Return the [x, y] coordinate for the center point of the cell that contains the specified text.  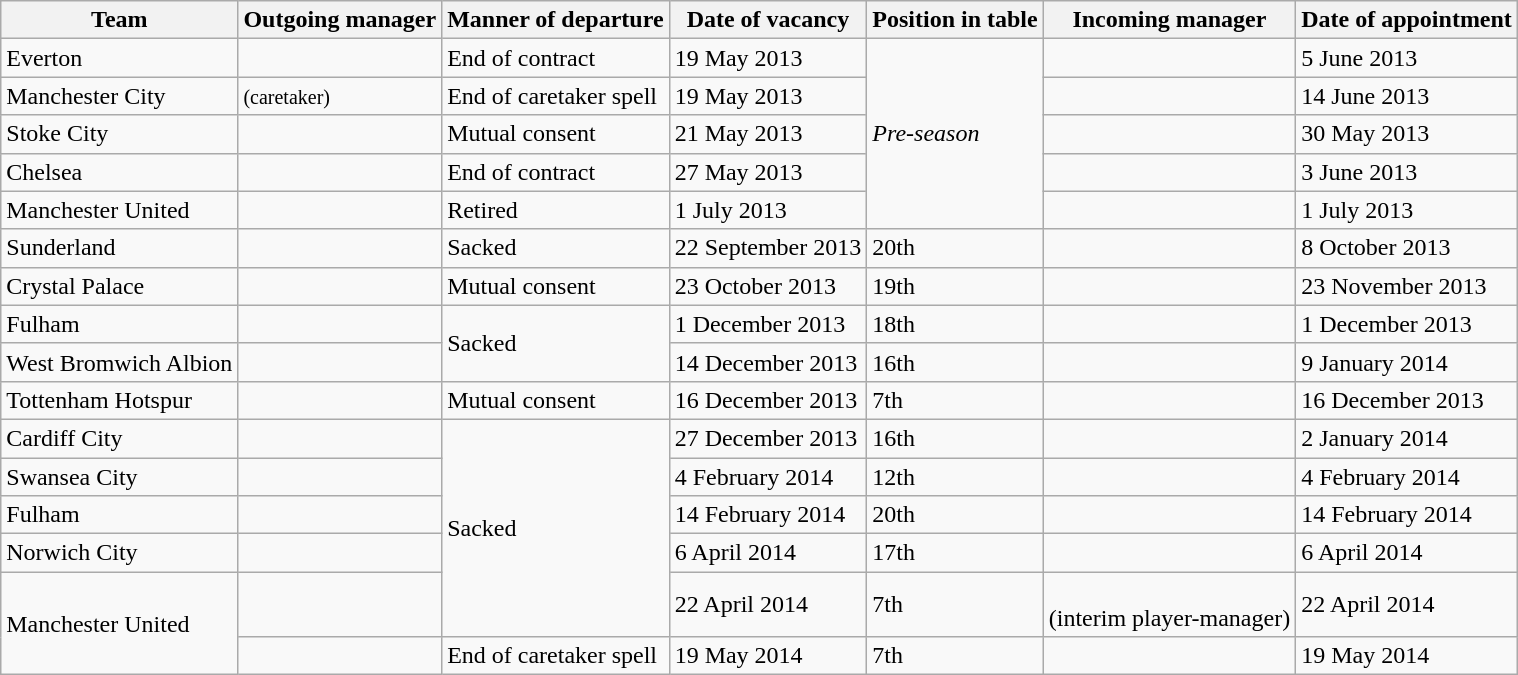
Everton [120, 58]
8 October 2013 [1407, 248]
9 January 2014 [1407, 362]
5 June 2013 [1407, 58]
30 May 2013 [1407, 134]
Incoming manager [1169, 20]
19th [955, 286]
West Bromwich Albion [120, 362]
Manchester City [120, 96]
Date of appointment [1407, 20]
Swansea City [120, 477]
Stoke City [120, 134]
23 November 2013 [1407, 286]
Tottenham Hotspur [120, 400]
21 May 2013 [768, 134]
Norwich City [120, 553]
22 September 2013 [768, 248]
3 June 2013 [1407, 172]
14 June 2013 [1407, 96]
27 May 2013 [768, 172]
(interim player-manager) [1169, 604]
14 December 2013 [768, 362]
Crystal Palace [120, 286]
27 December 2013 [768, 438]
Position in table [955, 20]
Manner of departure [556, 20]
Chelsea [120, 172]
Sunderland [120, 248]
12th [955, 477]
17th [955, 553]
23 October 2013 [768, 286]
Team [120, 20]
(caretaker) [340, 96]
Date of vacancy [768, 20]
Pre-season [955, 134]
2 January 2014 [1407, 438]
Retired [556, 210]
Outgoing manager [340, 20]
Cardiff City [120, 438]
18th [955, 324]
